Determine the [X, Y] coordinate at the center of the cell enclosing the given text.  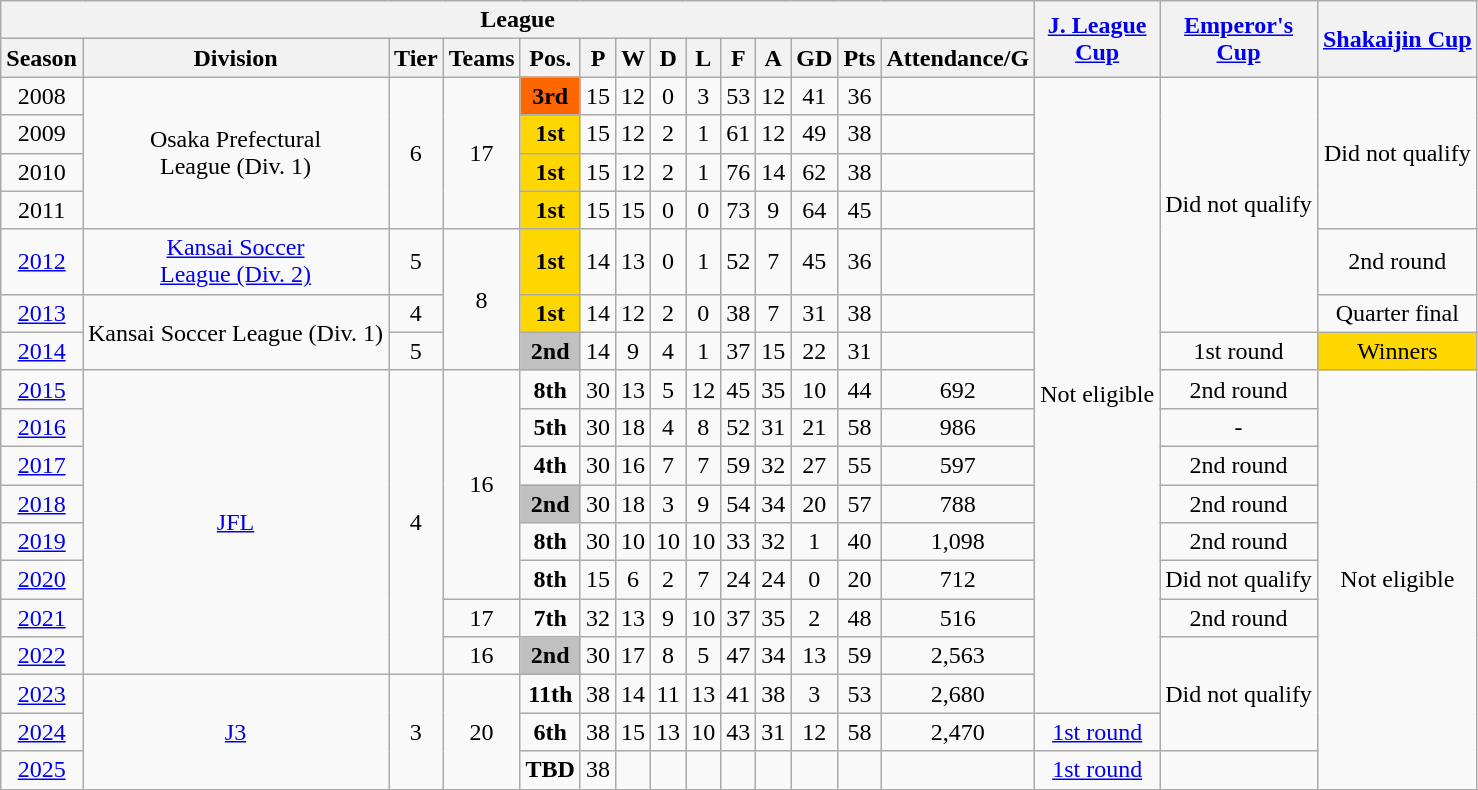
2018 [42, 503]
F [738, 58]
2020 [42, 580]
Kansai Soccer League (Div. 1) [235, 332]
J3 [235, 732]
Season [42, 58]
5th [550, 427]
3rd [550, 96]
62 [814, 172]
Pos. [550, 58]
2022 [42, 656]
49 [814, 134]
D [668, 58]
A [774, 58]
2019 [42, 542]
2011 [42, 210]
986 [958, 427]
57 [860, 503]
2012 [42, 262]
712 [958, 580]
7th [550, 618]
Division [235, 58]
516 [958, 618]
Attendance/G [958, 58]
Winners [1397, 351]
Emperor'sCup [1239, 39]
2025 [42, 770]
Teams [482, 58]
22 [814, 351]
2016 [42, 427]
55 [860, 465]
54 [738, 503]
43 [738, 732]
2015 [42, 389]
TBD [550, 770]
6th [550, 732]
GD [814, 58]
Osaka PrefecturalLeague (Div. 1) [235, 153]
597 [958, 465]
W [632, 58]
2023 [42, 694]
J. LeagueCup [1098, 39]
61 [738, 134]
73 [738, 210]
2008 [42, 96]
48 [860, 618]
2014 [42, 351]
11th [550, 694]
2009 [42, 134]
Kansai SoccerLeague (Div. 2) [235, 262]
2,563 [958, 656]
Pts [860, 58]
Shakaijin Cup [1397, 39]
JFL [235, 522]
- [1239, 427]
64 [814, 210]
4th [550, 465]
21 [814, 427]
40 [860, 542]
788 [958, 503]
1,098 [958, 542]
44 [860, 389]
L [704, 58]
11 [668, 694]
47 [738, 656]
2,470 [958, 732]
P [598, 58]
27 [814, 465]
2024 [42, 732]
2017 [42, 465]
League [518, 20]
Tier [416, 58]
2013 [42, 313]
2021 [42, 618]
76 [738, 172]
2010 [42, 172]
692 [958, 389]
Quarter final [1397, 313]
2,680 [958, 694]
33 [738, 542]
